Return the (X, Y) coordinate for the center point of the cell that contains the specified text.  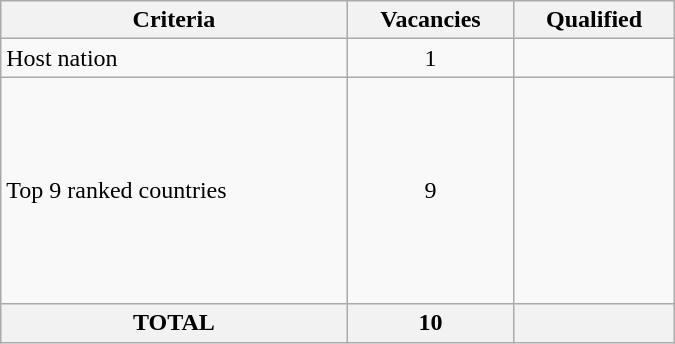
Qualified (594, 20)
Host nation (174, 58)
TOTAL (174, 323)
Vacancies (430, 20)
9 (430, 190)
Top 9 ranked countries (174, 190)
Criteria (174, 20)
1 (430, 58)
10 (430, 323)
